Return [x, y] of the center of cell containing provided text 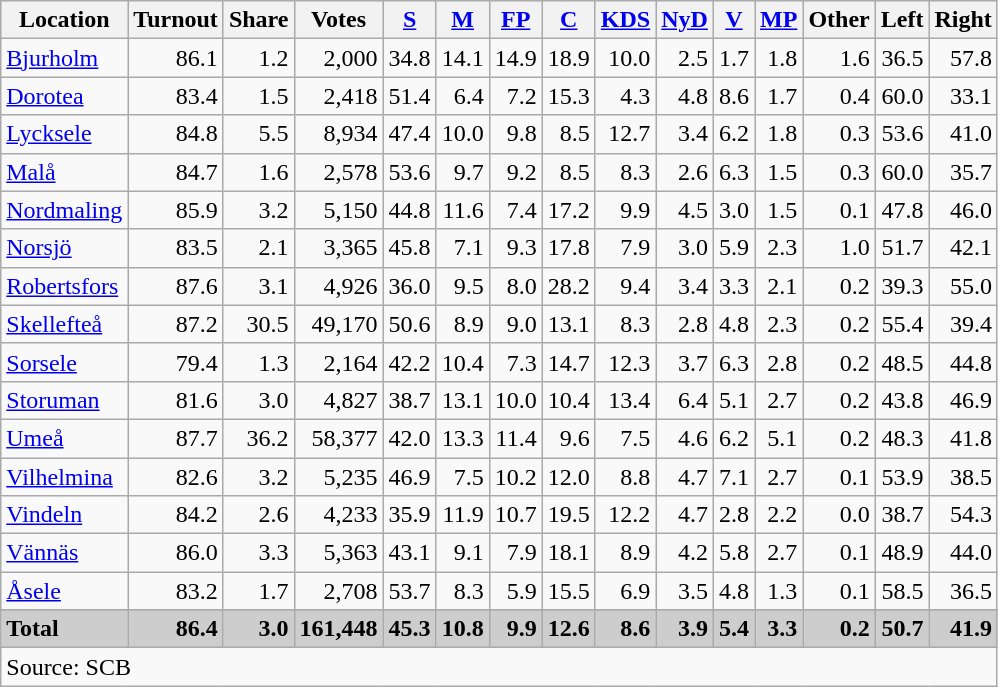
10.7 [516, 515]
2,000 [338, 58]
30.5 [258, 324]
87.6 [176, 286]
5.5 [258, 134]
42.2 [410, 362]
51.4 [410, 96]
57.8 [963, 58]
34.8 [410, 58]
81.6 [176, 400]
Sorsele [64, 362]
58,377 [338, 438]
17.2 [568, 210]
11.4 [516, 438]
9.8 [516, 134]
6.9 [625, 591]
2,164 [338, 362]
12.7 [625, 134]
87.7 [176, 438]
FP [516, 20]
9.5 [462, 286]
51.7 [902, 248]
9.0 [516, 324]
83.2 [176, 591]
Total [64, 629]
5,235 [338, 477]
Åsele [64, 591]
Vilhelmina [64, 477]
36.2 [258, 438]
1.0 [839, 248]
Share [258, 20]
4,827 [338, 400]
Umeå [64, 438]
38.5 [963, 477]
Turnout [176, 20]
17.8 [568, 248]
54.3 [963, 515]
13.3 [462, 438]
43.8 [902, 400]
4.3 [625, 96]
42.0 [410, 438]
Dorotea [64, 96]
87.2 [176, 324]
85.9 [176, 210]
18.1 [568, 553]
8.8 [625, 477]
12.6 [568, 629]
58.5 [902, 591]
Skellefteå [64, 324]
8.0 [516, 286]
2.2 [779, 515]
9.2 [516, 172]
3.7 [685, 362]
9.7 [462, 172]
84.2 [176, 515]
2,418 [338, 96]
84.8 [176, 134]
50.6 [410, 324]
48.5 [902, 362]
5,363 [338, 553]
45.3 [410, 629]
19.5 [568, 515]
39.4 [963, 324]
84.7 [176, 172]
Vindeln [64, 515]
33.1 [963, 96]
55.4 [902, 324]
KDS [625, 20]
86.0 [176, 553]
41.9 [963, 629]
MP [779, 20]
Nordmaling [64, 210]
45.8 [410, 248]
82.6 [176, 477]
86.1 [176, 58]
Votes [338, 20]
Location [64, 20]
0.4 [839, 96]
3,365 [338, 248]
35.7 [963, 172]
28.2 [568, 286]
14.1 [462, 58]
7.2 [516, 96]
49,170 [338, 324]
V [734, 20]
47.4 [410, 134]
3.1 [258, 286]
0.0 [839, 515]
7.4 [516, 210]
4.2 [685, 553]
83.4 [176, 96]
Storuman [64, 400]
43.1 [410, 553]
2.5 [685, 58]
Robertsfors [64, 286]
44.0 [963, 553]
4.6 [685, 438]
41.8 [963, 438]
Source: SCB [500, 667]
14.9 [516, 58]
48.9 [902, 553]
86.4 [176, 629]
4,926 [338, 286]
13.4 [625, 400]
5.8 [734, 553]
83.5 [176, 248]
36.0 [410, 286]
12.3 [625, 362]
53.7 [410, 591]
5.4 [734, 629]
35.9 [410, 515]
Bjurholm [64, 58]
7.3 [516, 362]
2,708 [338, 591]
18.9 [568, 58]
53.9 [902, 477]
48.3 [902, 438]
55.0 [963, 286]
46.0 [963, 210]
14.7 [568, 362]
11.9 [462, 515]
161,448 [338, 629]
Malå [64, 172]
8,934 [338, 134]
15.3 [568, 96]
3.9 [685, 629]
C [568, 20]
2,578 [338, 172]
3.5 [685, 591]
4.5 [685, 210]
42.1 [963, 248]
Other [839, 20]
12.2 [625, 515]
15.5 [568, 591]
12.0 [568, 477]
Right [963, 20]
4,233 [338, 515]
11.6 [462, 210]
10.2 [516, 477]
50.7 [902, 629]
9.4 [625, 286]
9.6 [568, 438]
Vännäs [64, 553]
39.3 [902, 286]
Left [902, 20]
Lycksele [64, 134]
79.4 [176, 362]
5,150 [338, 210]
1.2 [258, 58]
M [462, 20]
9.1 [462, 553]
Norsjö [64, 248]
S [410, 20]
9.3 [516, 248]
41.0 [963, 134]
47.8 [902, 210]
NyD [685, 20]
10.8 [462, 629]
